Determine the (x, y) coordinate at the center of the cell enclosing the given text.  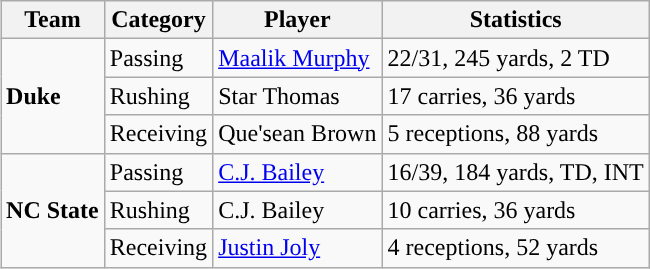
22/31, 245 yards, 2 TD (516, 58)
Player (298, 20)
Maalik Murphy (298, 58)
16/39, 184 yards, TD, INT (516, 172)
Que'sean Brown (298, 134)
4 receptions, 52 yards (516, 248)
Star Thomas (298, 96)
17 carries, 36 yards (516, 96)
Team (53, 20)
Justin Joly (298, 248)
Category (158, 20)
NC State (53, 210)
5 receptions, 88 yards (516, 134)
10 carries, 36 yards (516, 210)
Duke (53, 96)
Statistics (516, 20)
